Determine the (X, Y) coordinate at the center of the cell enclosing the given text.  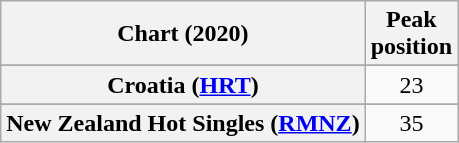
Chart (2020) (183, 34)
New Zealand Hot Singles (RMNZ) (183, 123)
35 (411, 123)
Croatia (HRT) (183, 85)
Peakposition (411, 34)
23 (411, 85)
